Output the [x, y] coordinate of the center of the cell containing the given text.  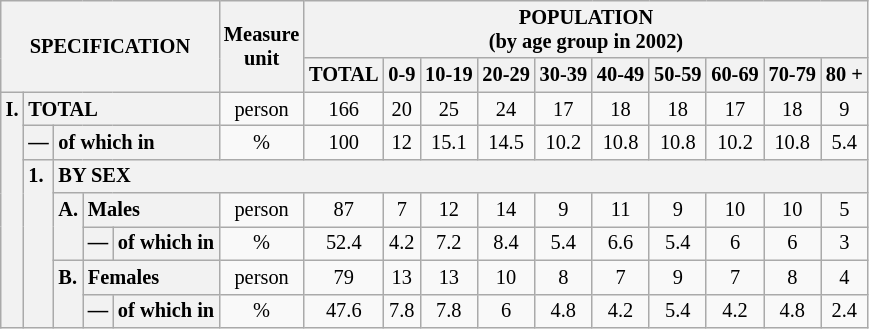
11 [620, 210]
70-79 [792, 75]
20-29 [506, 75]
52.4 [344, 243]
166 [344, 109]
24 [506, 109]
50-59 [678, 75]
SPECIFICATION [110, 46]
14.5 [506, 142]
80 + [844, 75]
4 [844, 277]
5 [844, 210]
79 [344, 277]
I. [12, 210]
Measure unit [262, 46]
2.4 [844, 311]
30-39 [564, 75]
B. [68, 294]
7.2 [448, 243]
14 [506, 210]
10-19 [448, 75]
100 [344, 142]
3 [844, 243]
47.6 [344, 311]
8.4 [506, 243]
40-49 [620, 75]
Males [151, 210]
Females [151, 277]
A. [68, 226]
0-9 [402, 75]
POPULATION (by age group in 2002) [586, 29]
1. [38, 243]
15.1 [448, 142]
6.6 [620, 243]
25 [448, 109]
BY SEX [461, 176]
20 [402, 109]
60-69 [734, 75]
87 [344, 210]
